Return the [X, Y] coordinate for the center point of the cell that contains the specified text.  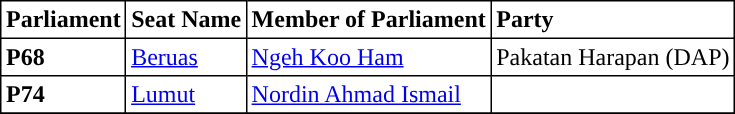
P68 [64, 57]
Ngeh Koo Ham [368, 57]
Party [613, 20]
Nordin Ahmad Ismail [368, 95]
Beruas [186, 57]
Seat Name [186, 20]
P74 [64, 95]
Parliament [64, 20]
Member of Parliament [368, 20]
Pakatan Harapan (DAP) [613, 57]
Lumut [186, 95]
